Detect which cell encompasses the target text, then output its (X, Y) center coordinate. 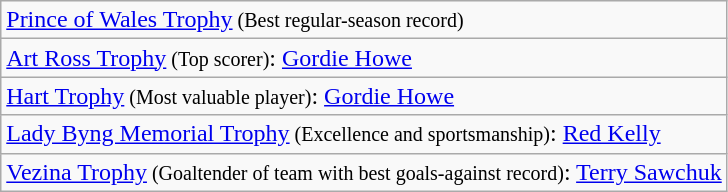
Hart Trophy (Most valuable player): Gordie Howe (364, 96)
Vezina Trophy (Goaltender of team with best goals-against record): Terry Sawchuk (364, 172)
Lady Byng Memorial Trophy (Excellence and sportsmanship): Red Kelly (364, 134)
Art Ross Trophy (Top scorer): Gordie Howe (364, 58)
Prince of Wales Trophy (Best regular-season record) (364, 20)
